Pinpoint the cell where the given text exists, returning its [X, Y] midpoint coordinate. 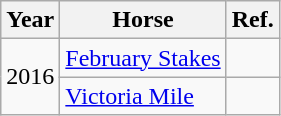
Victoria Mile [143, 96]
2016 [30, 77]
Ref. [252, 20]
February Stakes [143, 58]
Horse [143, 20]
Year [30, 20]
